Find where the given text appears and provide that cell's center as (x, y) coordinate. 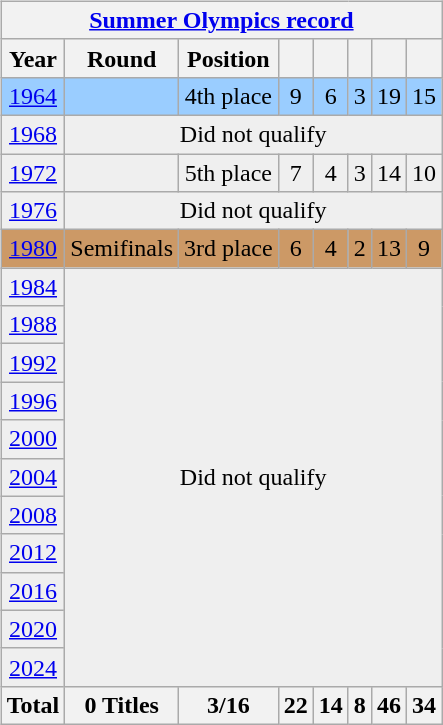
2008 (33, 515)
2004 (33, 477)
1976 (33, 211)
Position (229, 58)
1992 (33, 363)
1972 (33, 173)
1968 (33, 134)
Semifinals (122, 249)
Total (33, 705)
13 (388, 249)
8 (360, 705)
5th place (229, 173)
3rd place (229, 249)
1996 (33, 401)
2 (360, 249)
2020 (33, 629)
4th place (229, 96)
46 (388, 705)
22 (296, 705)
3/16 (229, 705)
2000 (33, 439)
Summer Olympics record (221, 20)
19 (388, 96)
34 (424, 705)
10 (424, 173)
2024 (33, 667)
7 (296, 173)
1988 (33, 325)
2016 (33, 591)
Round (122, 58)
15 (424, 96)
1980 (33, 249)
1984 (33, 287)
Year (33, 58)
1964 (33, 96)
2012 (33, 553)
0 Titles (122, 705)
